Locate the cell with the specified text and output its (X, Y) center coordinate. 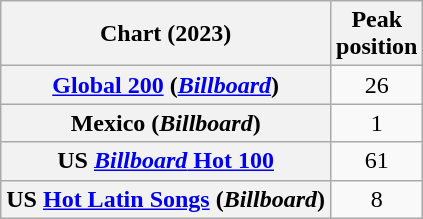
US Billboard Hot 100 (166, 161)
Chart (2023) (166, 34)
8 (377, 199)
26 (377, 85)
Peakposition (377, 34)
61 (377, 161)
Global 200 (Billboard) (166, 85)
1 (377, 123)
US Hot Latin Songs (Billboard) (166, 199)
Mexico (Billboard) (166, 123)
